Scan for the cell matching the given text and deliver its [x, y] coordinate at center. 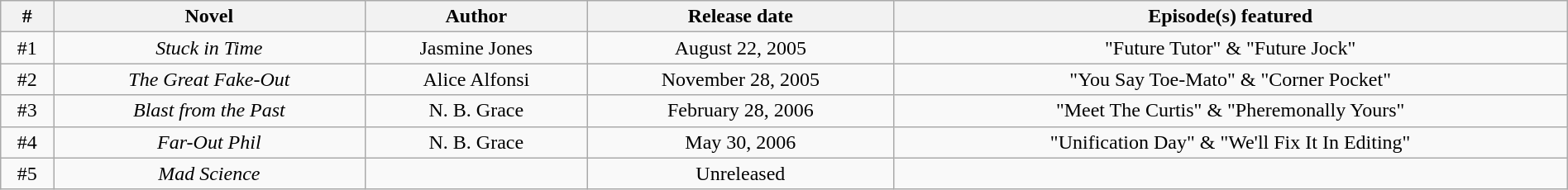
Author [476, 17]
August 22, 2005 [741, 48]
The Great Fake-Out [209, 79]
Jasmine Jones [476, 48]
Episode(s) featured [1231, 17]
#1 [27, 48]
February 28, 2006 [741, 111]
November 28, 2005 [741, 79]
Alice Alfonsi [476, 79]
"Meet The Curtis" & "Pheremonally Yours" [1231, 111]
#2 [27, 79]
Unreleased [741, 173]
# [27, 17]
Release date [741, 17]
#4 [27, 142]
"Unification Day" & "We'll Fix It In Editing" [1231, 142]
Blast from the Past [209, 111]
Stuck in Time [209, 48]
#3 [27, 111]
Novel [209, 17]
May 30, 2006 [741, 142]
Far-Out Phil [209, 142]
"You Say Toe-Mato" & "Corner Pocket" [1231, 79]
#5 [27, 173]
"Future Tutor" & "Future Jock" [1231, 48]
Mad Science [209, 173]
